Search for the cell housing the specified text and yield its (X, Y) center coordinate. 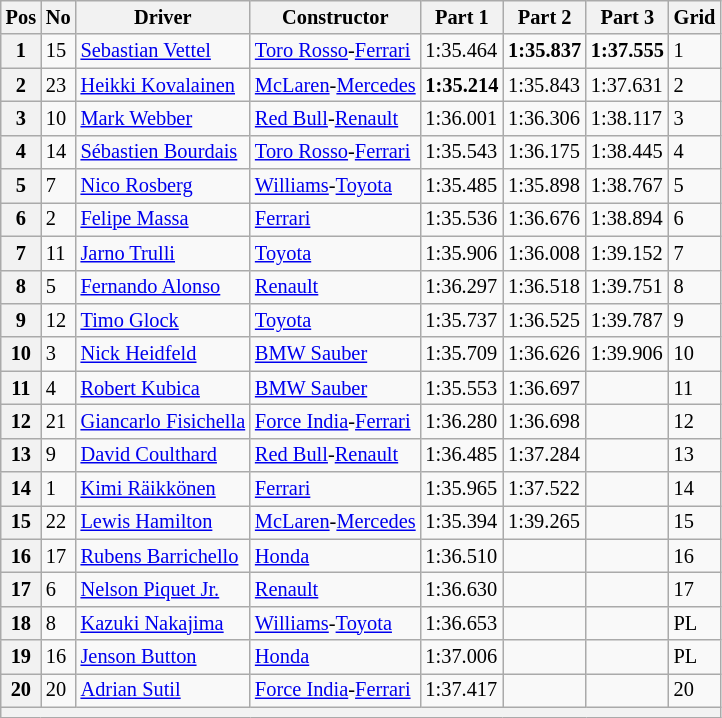
1:37.417 (462, 690)
Jarno Trulli (163, 253)
21 (58, 421)
1:35.898 (544, 186)
1:36.626 (544, 354)
1:37.631 (628, 85)
23 (58, 85)
1:35.843 (544, 85)
Timo Glock (163, 320)
1:39.787 (628, 320)
Nick Heidfeld (163, 354)
1:39.906 (628, 354)
Pos (21, 17)
1:36.306 (544, 118)
1:38.445 (628, 152)
1:36.175 (544, 152)
1:36.698 (544, 421)
1:36.525 (544, 320)
1:35.536 (462, 219)
1:38.767 (628, 186)
Giancarlo Fisichella (163, 421)
1:36.008 (544, 253)
1:39.152 (628, 253)
1:35.214 (462, 85)
1:37.555 (628, 51)
1:36.510 (462, 556)
1:35.965 (462, 489)
1:35.737 (462, 320)
1:37.006 (462, 657)
1:35.543 (462, 152)
1:39.751 (628, 287)
1:36.697 (544, 388)
Fernando Alonso (163, 287)
Nelson Piquet Jr. (163, 589)
1:37.522 (544, 489)
Mark Webber (163, 118)
1:36.676 (544, 219)
Adrian Sutil (163, 690)
Driver (163, 17)
No (58, 17)
1:35.709 (462, 354)
1:35.553 (462, 388)
1:36.518 (544, 287)
1:35.394 (462, 522)
Jenson Button (163, 657)
1:36.630 (462, 589)
Robert Kubica (163, 388)
1:35.464 (462, 51)
Sebastian Vettel (163, 51)
1:36.280 (462, 421)
1:39.265 (544, 522)
1:36.485 (462, 455)
Kimi Räikkönen (163, 489)
David Coulthard (163, 455)
Grid (695, 17)
18 (21, 623)
1:36.001 (462, 118)
19 (21, 657)
1:37.284 (544, 455)
Constructor (335, 17)
1:35.837 (544, 51)
1:35.906 (462, 253)
Rubens Barrichello (163, 556)
Part 2 (544, 17)
1:36.297 (462, 287)
Felipe Massa (163, 219)
22 (58, 522)
Lewis Hamilton (163, 522)
1:38.117 (628, 118)
Sébastien Bourdais (163, 152)
1:38.894 (628, 219)
Part 3 (628, 17)
1:35.485 (462, 186)
Nico Rosberg (163, 186)
1:36.653 (462, 623)
Part 1 (462, 17)
Heikki Kovalainen (163, 85)
Kazuki Nakajima (163, 623)
